Locate the cell with the specified text and output its [X, Y] center coordinate. 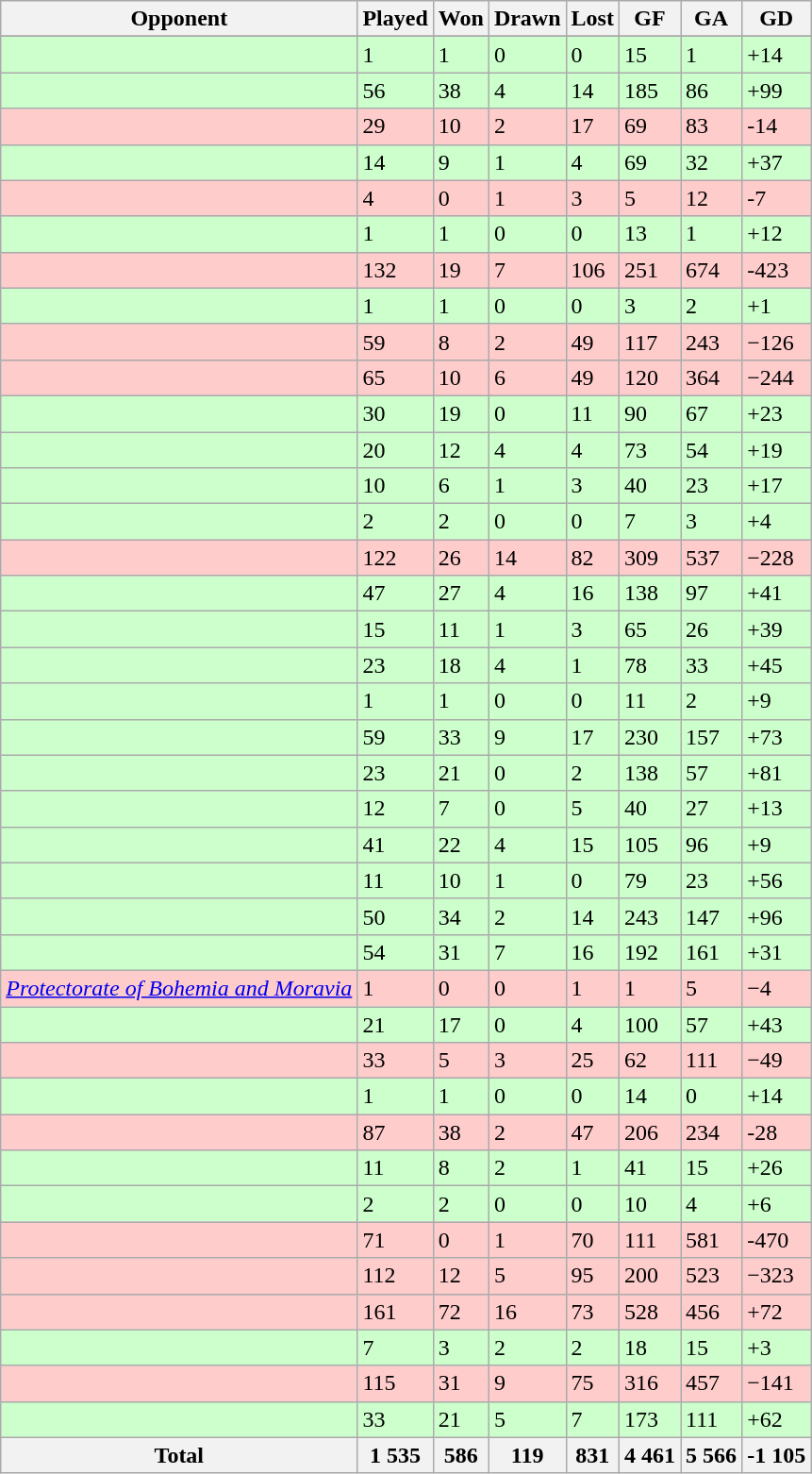
+56 [777, 880]
200 [649, 1276]
364 [711, 377]
75 [592, 1383]
185 [649, 91]
56 [395, 91]
-470 [777, 1240]
22 [460, 845]
96 [711, 845]
+72 [777, 1312]
831 [592, 1455]
−141 [777, 1383]
+73 [777, 737]
+96 [777, 916]
Played [395, 19]
90 [649, 413]
72 [460, 1312]
+26 [777, 1168]
120 [649, 377]
+13 [777, 809]
95 [592, 1276]
+4 [777, 522]
34 [460, 916]
105 [649, 845]
122 [395, 558]
+37 [777, 162]
528 [649, 1312]
Opponent [179, 19]
20 [395, 450]
25 [592, 1061]
+6 [777, 1204]
−228 [777, 558]
32 [711, 162]
230 [649, 737]
523 [711, 1276]
173 [649, 1419]
581 [711, 1240]
316 [649, 1383]
67 [711, 413]
+45 [777, 665]
537 [711, 558]
50 [395, 916]
Drawn [527, 19]
309 [649, 558]
+81 [777, 773]
+23 [777, 413]
62 [649, 1061]
+3 [777, 1348]
87 [395, 1132]
4 461 [649, 1455]
117 [649, 342]
157 [711, 737]
674 [711, 270]
-423 [777, 270]
147 [711, 916]
−126 [777, 342]
+19 [777, 450]
+12 [777, 234]
30 [395, 413]
456 [711, 1312]
29 [395, 126]
GF [649, 19]
Lost [592, 19]
Total [179, 1455]
+99 [777, 91]
112 [395, 1276]
234 [711, 1132]
Won [460, 19]
−244 [777, 377]
83 [711, 126]
97 [711, 594]
115 [395, 1383]
+31 [777, 952]
−4 [777, 988]
457 [711, 1383]
GA [711, 19]
-28 [777, 1132]
−49 [777, 1061]
251 [649, 270]
586 [460, 1455]
-14 [777, 126]
Protectorate of Bohemia and Moravia [179, 988]
-1 105 [777, 1455]
GD [777, 19]
+17 [777, 486]
+1 [777, 306]
+41 [777, 594]
−323 [777, 1276]
70 [592, 1240]
79 [649, 880]
13 [649, 234]
1 535 [395, 1455]
5 566 [711, 1455]
86 [711, 91]
206 [649, 1132]
78 [649, 665]
+62 [777, 1419]
132 [395, 270]
+43 [777, 1024]
-7 [777, 198]
+39 [777, 629]
100 [649, 1024]
82 [592, 558]
71 [395, 1240]
192 [649, 952]
106 [592, 270]
119 [527, 1455]
